Output the (X, Y) coordinate of the center of the cell containing the given text.  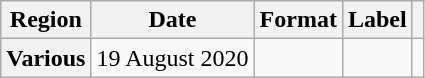
Date (172, 20)
Label (377, 20)
Various (46, 58)
Format (298, 20)
Region (46, 20)
19 August 2020 (172, 58)
